Find where the given text appears and provide that cell's center as (X, Y) coordinate. 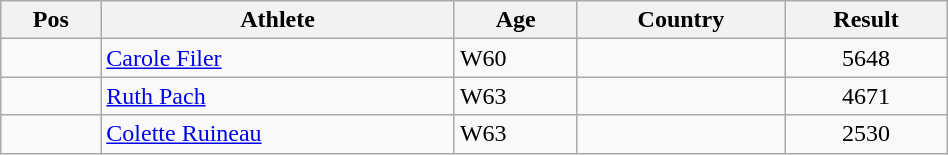
5648 (866, 58)
Result (866, 20)
Age (516, 20)
Colette Ruineau (278, 134)
2530 (866, 134)
Pos (51, 20)
W60 (516, 58)
Country (681, 20)
Athlete (278, 20)
4671 (866, 96)
Carole Filer (278, 58)
Ruth Pach (278, 96)
